Find where the given text appears and provide that cell's center as (x, y) coordinate. 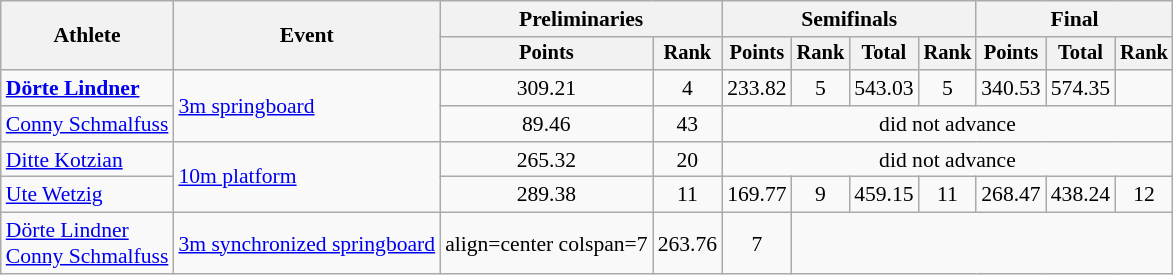
263.76 (688, 244)
574.35 (1080, 88)
169.77 (756, 195)
Athlete (88, 36)
align=center colspan=7 (546, 244)
Event (306, 36)
89.46 (546, 124)
Ditte Kotzian (88, 160)
Ute Wetzig (88, 195)
12 (1144, 195)
10m platform (306, 178)
4 (688, 88)
3m springboard (306, 106)
289.38 (546, 195)
268.47 (1010, 195)
20 (688, 160)
265.32 (546, 160)
233.82 (756, 88)
Preliminaries (581, 19)
309.21 (546, 88)
Dörte Lindner (88, 88)
459.15 (884, 195)
Final (1074, 19)
340.53 (1010, 88)
Conny Schmalfuss (88, 124)
Dörte Lindner Conny Schmalfuss (88, 244)
543.03 (884, 88)
9 (821, 195)
438.24 (1080, 195)
3m synchronized springboard (306, 244)
7 (756, 244)
Semifinals (849, 19)
43 (688, 124)
